Detect which cell encompasses the target text, then output its [X, Y] center coordinate. 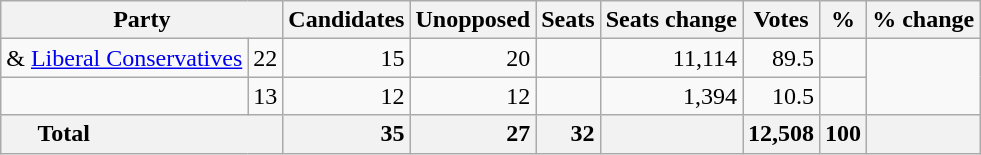
13 [266, 96]
Candidates [346, 20]
& Liberal Conservatives [124, 58]
11,114 [671, 58]
27 [473, 134]
1,394 [671, 96]
Total [142, 134]
Votes [782, 20]
15 [346, 58]
35 [346, 134]
22 [266, 58]
% [844, 20]
Seats change [671, 20]
Unopposed [473, 20]
% change [924, 20]
12,508 [782, 134]
Party [142, 20]
32 [568, 134]
100 [844, 134]
10.5 [782, 96]
89.5 [782, 58]
Seats [568, 20]
20 [473, 58]
